For the text-containing cell, return its midpoint in (X, Y) coordinate format. 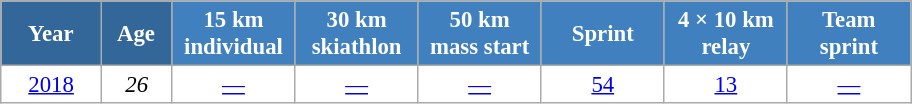
2018 (52, 85)
Age (136, 34)
50 km mass start (480, 34)
15 km individual (234, 34)
54 (602, 85)
Team sprint (848, 34)
Sprint (602, 34)
26 (136, 85)
13 (726, 85)
Year (52, 34)
4 × 10 km relay (726, 34)
30 km skiathlon (356, 34)
